Search for the cell housing the specified text and yield its [X, Y] center coordinate. 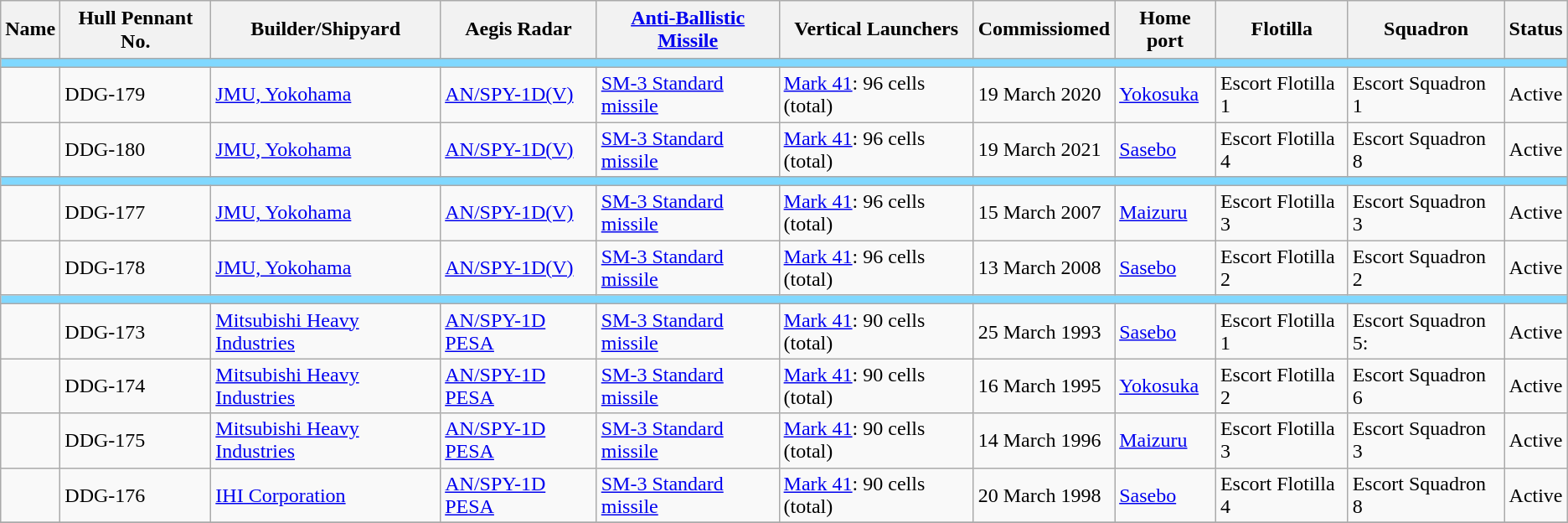
Escort Squadron 1 [1426, 94]
Escort Squadron 6 [1426, 386]
Hull Pennant No. [136, 30]
Anti-Ballistic Missile [688, 30]
19 March 2020 [1044, 94]
14 March 1996 [1044, 441]
Vertical Launchers [876, 30]
DDG-174 [136, 386]
19 March 2021 [1044, 149]
Escort Squadron 2 [1426, 268]
Commissiomed [1044, 30]
DDG-176 [136, 495]
15 March 2007 [1044, 213]
Squadron [1426, 30]
DDG-175 [136, 441]
Aegis Radar [519, 30]
Escort Squadron 5: [1426, 332]
20 March 1998 [1044, 495]
DDG-179 [136, 94]
Flotilla [1282, 30]
Home port [1166, 30]
Name [30, 30]
Status [1536, 30]
DDG-178 [136, 268]
25 March 1993 [1044, 332]
DDG-177 [136, 213]
DDG-180 [136, 149]
Builder/Shipyard [326, 30]
IHI Corporation [326, 495]
16 March 1995 [1044, 386]
13 March 2008 [1044, 268]
DDG-173 [136, 332]
